Scan for the cell matching the given text and deliver its [X, Y] coordinate at center. 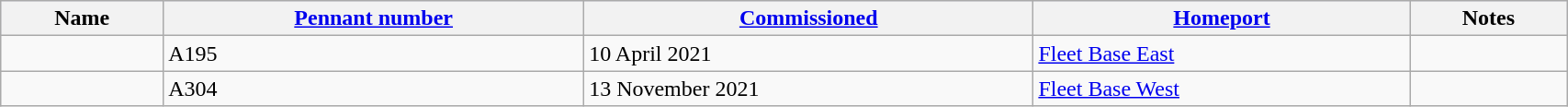
A195 [374, 53]
Fleet Base West [1222, 89]
Commissioned [808, 18]
Pennant number [374, 18]
10 April 2021 [808, 53]
Notes [1488, 18]
Homeport [1222, 18]
A304 [374, 89]
Name [83, 18]
13 November 2021 [808, 89]
Fleet Base East [1222, 53]
